Provide the (x, y) coordinate of the cell's center where the given text is located.  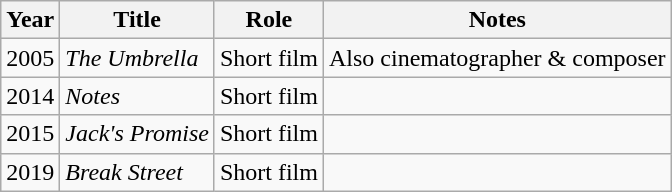
2019 (30, 172)
Jack's Promise (138, 134)
Break Street (138, 172)
Year (30, 20)
The Umbrella (138, 58)
Also cinematographer & composer (497, 58)
2005 (30, 58)
Role (268, 20)
2015 (30, 134)
2014 (30, 96)
Title (138, 20)
